Find where the given text appears and provide that cell's center as (X, Y) coordinate. 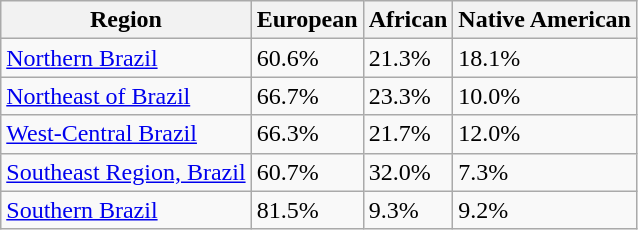
18.1% (545, 58)
66.7% (307, 96)
Region (126, 20)
African (408, 20)
60.7% (307, 172)
Southern Brazil (126, 210)
66.3% (307, 134)
Southeast Region, Brazil (126, 172)
Native American (545, 20)
9.3% (408, 210)
9.2% (545, 210)
12.0% (545, 134)
21.3% (408, 58)
21.7% (408, 134)
81.5% (307, 210)
Northeast of Brazil (126, 96)
23.3% (408, 96)
7.3% (545, 172)
European (307, 20)
60.6% (307, 58)
32.0% (408, 172)
Northern Brazil (126, 58)
10.0% (545, 96)
West-Central Brazil (126, 134)
